Extract the (X, Y) coordinate from the center of the cell holding the provided text.  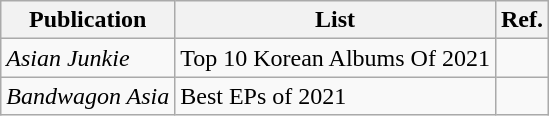
Top 10 Korean Albums Of 2021 (336, 58)
Bandwagon Asia (88, 96)
List (336, 20)
Ref. (522, 20)
Asian Junkie (88, 58)
Publication (88, 20)
Best EPs of 2021 (336, 96)
